Identify which cell holds the provided text, then report its [X, Y] central coordinate. 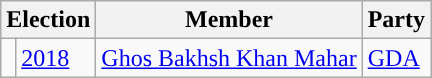
Party [396, 20]
Ghos Bakhsh Khan Mahar [229, 58]
2018 [56, 58]
Member [229, 20]
GDA [396, 58]
Election [48, 20]
